Output the [x, y] coordinate of the center of the cell containing the given text.  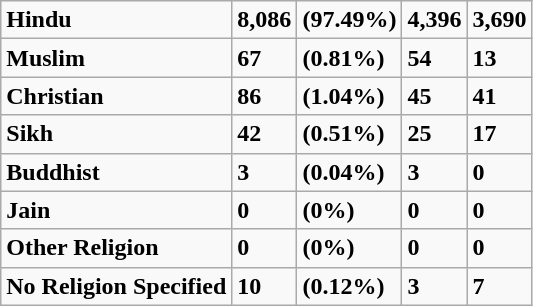
(0.81%) [350, 58]
(97.49%) [350, 20]
10 [264, 286]
Jain [116, 210]
(0.51%) [350, 134]
41 [500, 96]
42 [264, 134]
Hindu [116, 20]
Christian [116, 96]
54 [434, 58]
No Religion Specified [116, 286]
8,086 [264, 20]
4,396 [434, 20]
(0.12%) [350, 286]
Other Religion [116, 248]
(1.04%) [350, 96]
Buddhist [116, 172]
(0.04%) [350, 172]
45 [434, 96]
7 [500, 286]
3,690 [500, 20]
17 [500, 134]
Muslim [116, 58]
67 [264, 58]
25 [434, 134]
Sikh [116, 134]
86 [264, 96]
13 [500, 58]
